Scan for the cell matching the given text and deliver its (x, y) coordinate at center. 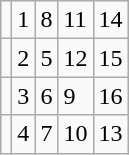
14 (110, 20)
16 (110, 96)
1 (24, 20)
7 (46, 134)
8 (46, 20)
13 (110, 134)
11 (76, 20)
2 (24, 58)
12 (76, 58)
15 (110, 58)
9 (76, 96)
10 (76, 134)
4 (24, 134)
3 (24, 96)
6 (46, 96)
5 (46, 58)
